Identify which cell holds the provided text, then report its [x, y] central coordinate. 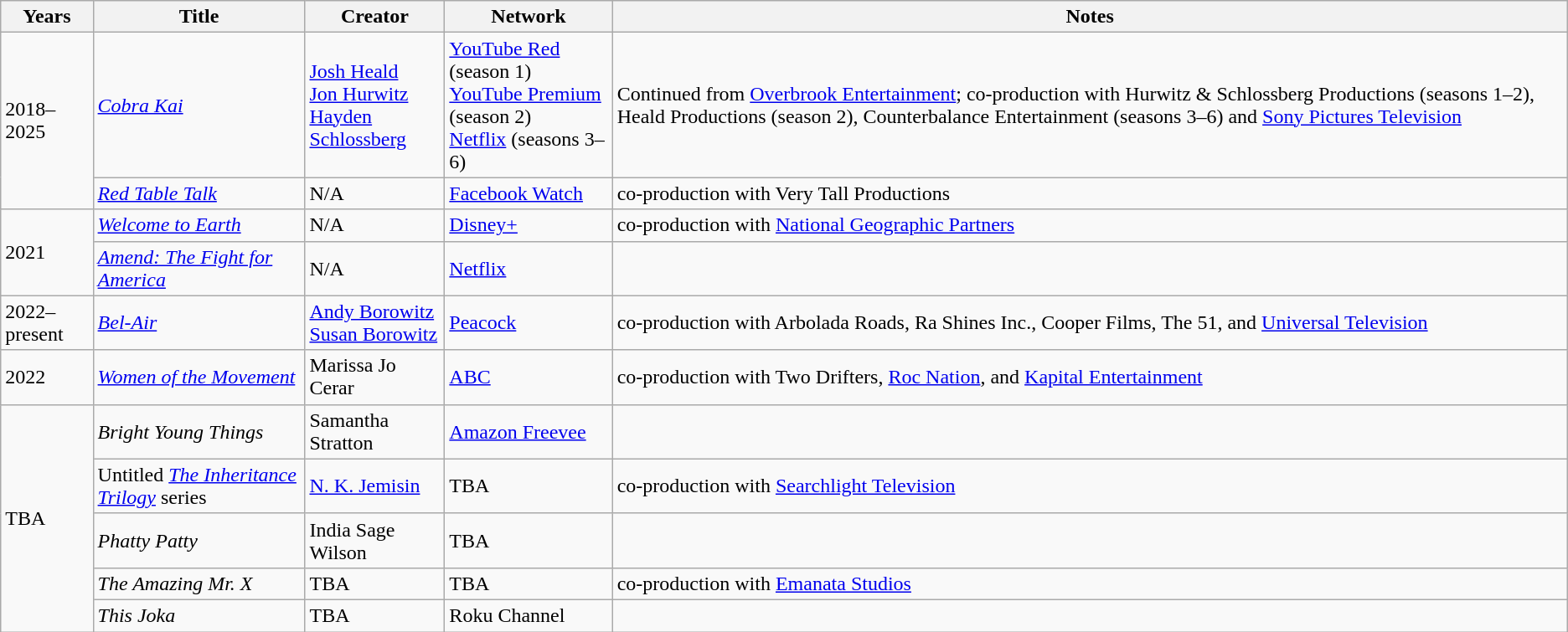
Network [529, 17]
Bright Young Things [199, 432]
Disney+ [529, 225]
Samantha Stratton [375, 432]
Peacock [529, 323]
Creator [375, 17]
Josh HealdJon HurwitzHayden Schlossberg [375, 105]
co-production with Two Drifters, Roc Nation, and Kapital Entertainment [1090, 377]
2018–2025 [47, 121]
Roku Channel [529, 615]
India Sage Wilson [375, 541]
N. K. Jemisin [375, 486]
Bel-Air [199, 323]
The Amazing Mr. X [199, 583]
Marissa Jo Cerar [375, 377]
Untitled The Inheritance Trilogy series [199, 486]
Phatty Patty [199, 541]
Welcome to Earth [199, 225]
Netflix [529, 268]
Title [199, 17]
co-production with Very Tall Productions [1090, 193]
co-production with Searchlight Television [1090, 486]
2022 [47, 377]
Andy BorowitzSusan Borowitz [375, 323]
Years [47, 17]
Cobra Kai [199, 105]
Facebook Watch [529, 193]
2022–present [47, 323]
co-production with National Geographic Partners [1090, 225]
co-production with Arbolada Roads, Ra Shines Inc., Cooper Films, The 51, and Universal Television [1090, 323]
Women of the Movement [199, 377]
Red Table Talk [199, 193]
co-production with Emanata Studios [1090, 583]
This Joka [199, 615]
Notes [1090, 17]
2021 [47, 253]
Amend: The Fight for America [199, 268]
Amazon Freevee [529, 432]
ABC [529, 377]
YouTube Red (season 1)YouTube Premium (season 2)Netflix (seasons 3–6) [529, 105]
